Find where the given text appears and provide that cell's center as (x, y) coordinate. 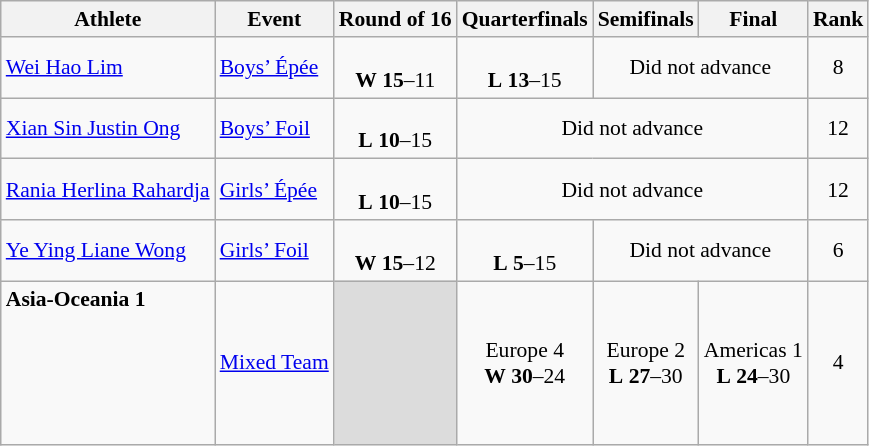
Quarterfinals (525, 19)
W 15–12 (396, 250)
L 13–15 (525, 68)
6 (838, 250)
Wei Hao Lim (108, 68)
Final (754, 19)
Semifinals (646, 19)
Girls’ Épée (274, 190)
8 (838, 68)
Event (274, 19)
Asia-Oceania 1 (108, 362)
4 (838, 362)
Rania Herlina Rahardja (108, 190)
Boys’ Épée (274, 68)
Xian Sin Justin Ong (108, 128)
Americas 1 L 24–30 (754, 362)
Girls’ Foil (274, 250)
Europe 2 L 27–30 (646, 362)
Athlete (108, 19)
W 15–11 (396, 68)
Europe 4 W 30–24 (525, 362)
L 5–15 (525, 250)
Boys’ Foil (274, 128)
Round of 16 (396, 19)
Mixed Team (274, 362)
Ye Ying Liane Wong (108, 250)
Rank (838, 19)
